Pinpoint the cell where the given text exists, returning its (x, y) midpoint coordinate. 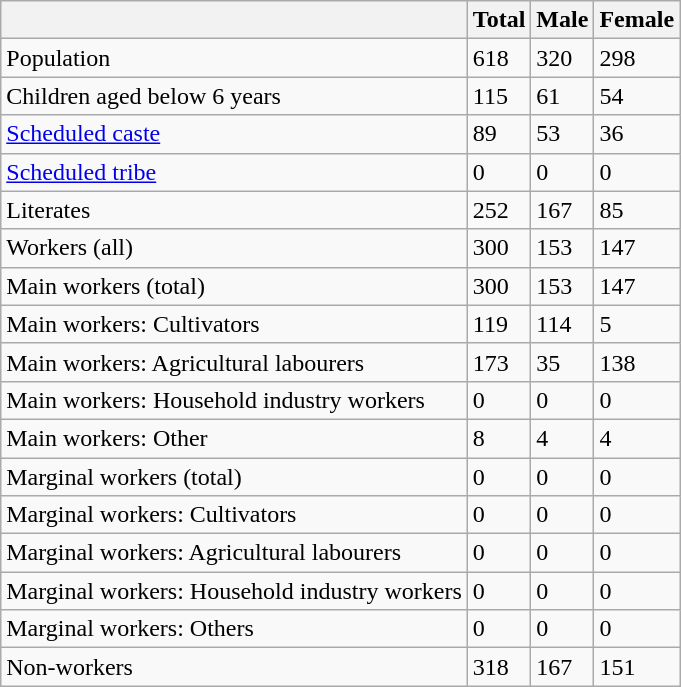
Scheduled caste (234, 134)
53 (562, 134)
119 (499, 324)
Main workers: Household industry workers (234, 400)
Non-workers (234, 667)
138 (637, 362)
Total (499, 20)
Male (562, 20)
Marginal workers: Cultivators (234, 515)
318 (499, 667)
Main workers: Agricultural labourers (234, 362)
114 (562, 324)
298 (637, 58)
Children aged below 6 years (234, 96)
Main workers: Other (234, 438)
Literates (234, 210)
151 (637, 667)
Main workers (total) (234, 286)
35 (562, 362)
54 (637, 96)
89 (499, 134)
Marginal workers: Agricultural labourers (234, 553)
61 (562, 96)
Marginal workers: Household industry workers (234, 591)
Workers (all) (234, 248)
Marginal workers: Others (234, 629)
115 (499, 96)
8 (499, 438)
Main workers: Cultivators (234, 324)
320 (562, 58)
Scheduled tribe (234, 172)
618 (499, 58)
Female (637, 20)
5 (637, 324)
173 (499, 362)
85 (637, 210)
36 (637, 134)
Population (234, 58)
Marginal workers (total) (234, 477)
252 (499, 210)
